Determine the [x, y] coordinate at the center of the cell enclosing the given text.  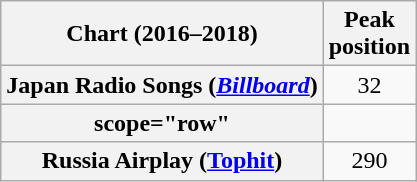
Peakposition [369, 34]
290 [369, 161]
Chart (2016–2018) [162, 34]
Russia Airplay (Tophit) [162, 161]
scope="row" [162, 123]
Japan Radio Songs (Billboard) [162, 85]
32 [369, 85]
